Search for the cell housing the specified text and yield its [X, Y] center coordinate. 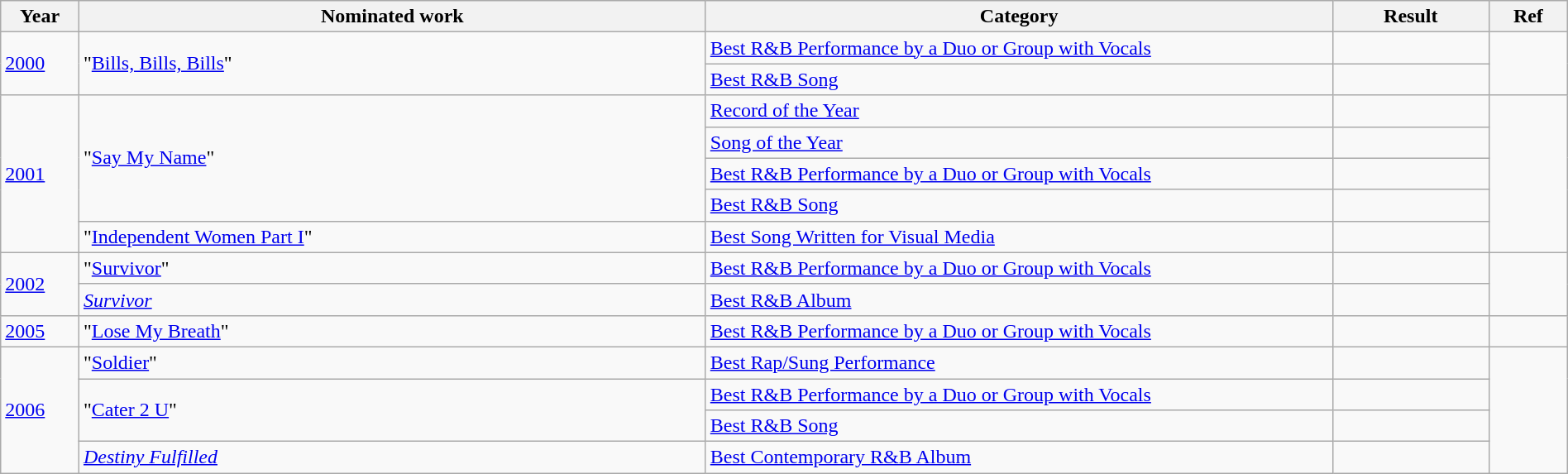
Result [1411, 17]
"Cater 2 U" [392, 410]
2005 [40, 331]
Destiny Fulfilled [392, 457]
Nominated work [392, 17]
"Lose My Breath" [392, 331]
"Independent Women Part I" [392, 237]
Best R&B Album [1019, 299]
Survivor [392, 299]
2006 [40, 409]
Record of the Year [1019, 111]
"Say My Name" [392, 158]
"Soldier" [392, 362]
Category [1019, 17]
Year [40, 17]
2000 [40, 64]
Best Contemporary R&B Album [1019, 457]
Best Song Written for Visual Media [1019, 237]
2002 [40, 284]
Best Rap/Sung Performance [1019, 362]
Ref [1528, 17]
"Survivor" [392, 268]
2001 [40, 174]
"Bills, Bills, Bills" [392, 64]
Song of the Year [1019, 142]
